For the text-containing cell, return its midpoint in (x, y) coordinate format. 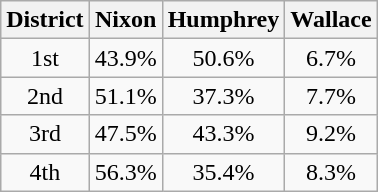
8.3% (331, 172)
51.1% (126, 96)
4th (45, 172)
6.7% (331, 58)
47.5% (126, 134)
56.3% (126, 172)
1st (45, 58)
37.3% (224, 96)
Humphrey (224, 20)
3rd (45, 134)
43.9% (126, 58)
Wallace (331, 20)
District (45, 20)
7.7% (331, 96)
9.2% (331, 134)
Nixon (126, 20)
35.4% (224, 172)
43.3% (224, 134)
50.6% (224, 58)
2nd (45, 96)
